Search for the cell housing the specified text and yield its [x, y] center coordinate. 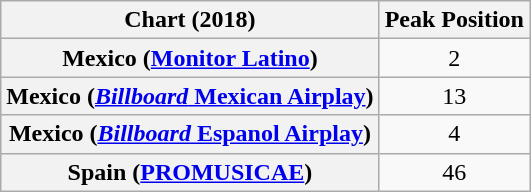
Chart (2018) [190, 20]
2 [454, 58]
Mexico (Monitor Latino) [190, 58]
Spain (PROMUSICAE) [190, 172]
Peak Position [454, 20]
4 [454, 134]
Mexico (Billboard Espanol Airplay) [190, 134]
13 [454, 96]
46 [454, 172]
Mexico (Billboard Mexican Airplay) [190, 96]
